Pinpoint the cell where the given text exists, returning its [x, y] midpoint coordinate. 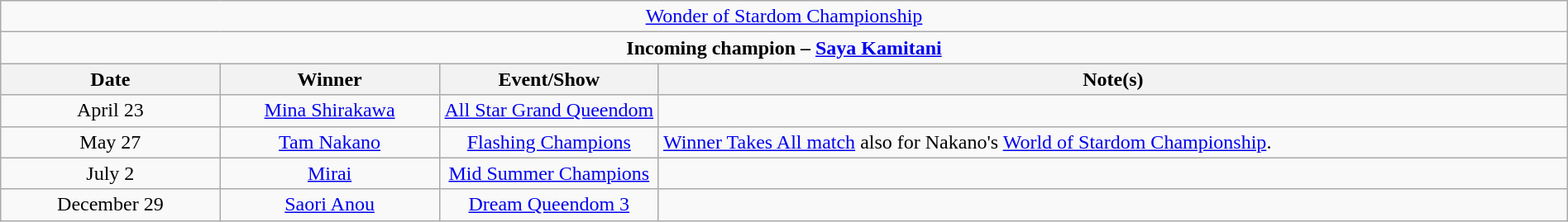
Saori Anou [329, 205]
Flashing Champions [549, 142]
Incoming champion – Saya Kamitani [784, 48]
May 27 [111, 142]
Dream Queendom 3 [549, 205]
Tam Nakano [329, 142]
Winner [329, 79]
Mirai [329, 173]
Winner Takes All match also for Nakano's World of Stardom Championship. [1113, 142]
Date [111, 79]
December 29 [111, 205]
Event/Show [549, 79]
Wonder of Stardom Championship [784, 17]
April 23 [111, 111]
Mid Summer Champions [549, 173]
Note(s) [1113, 79]
All Star Grand Queendom [549, 111]
July 2 [111, 173]
Mina Shirakawa [329, 111]
